Identify which cell holds the provided text, then report its (X, Y) central coordinate. 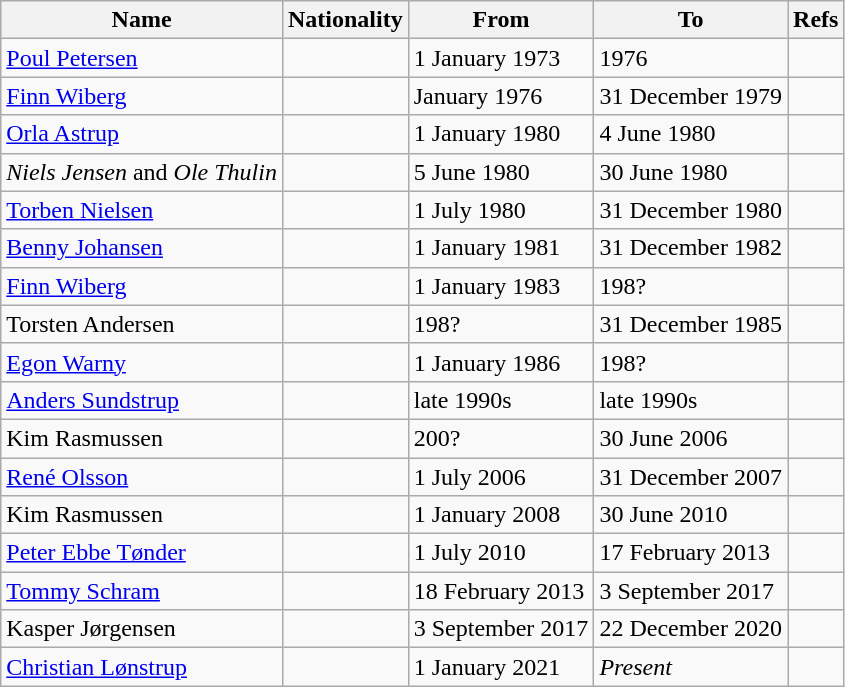
22 December 2020 (691, 629)
Nationality (345, 20)
Anders Sundstrup (142, 400)
Benny Johansen (142, 248)
1 July 1980 (501, 210)
18 February 2013 (501, 591)
Torben Nielsen (142, 210)
17 February 2013 (691, 553)
1 January 1980 (501, 134)
Present (691, 667)
Niels Jensen and Ole Thulin (142, 172)
200? (501, 438)
30 June 1980 (691, 172)
Refs (816, 20)
1 January 2021 (501, 667)
René Olsson (142, 477)
31 December 1980 (691, 210)
Name (142, 20)
Torsten Andersen (142, 324)
Poul Petersen (142, 58)
5 June 1980 (501, 172)
31 December 1982 (691, 248)
Peter Ebbe Tønder (142, 553)
Kasper Jørgensen (142, 629)
Christian Lønstrup (142, 667)
Orla Astrup (142, 134)
1 January 1973 (501, 58)
31 December 2007 (691, 477)
1 July 2010 (501, 553)
1 January 2008 (501, 515)
1 July 2006 (501, 477)
January 1976 (501, 96)
1 January 1983 (501, 286)
1 January 1986 (501, 362)
31 December 1985 (691, 324)
Tommy Schram (142, 591)
1 January 1981 (501, 248)
30 June 2006 (691, 438)
31 December 1979 (691, 96)
1976 (691, 58)
Egon Warny (142, 362)
To (691, 20)
30 June 2010 (691, 515)
From (501, 20)
4 June 1980 (691, 134)
